Scan for the cell matching the given text and deliver its (X, Y) coordinate at center. 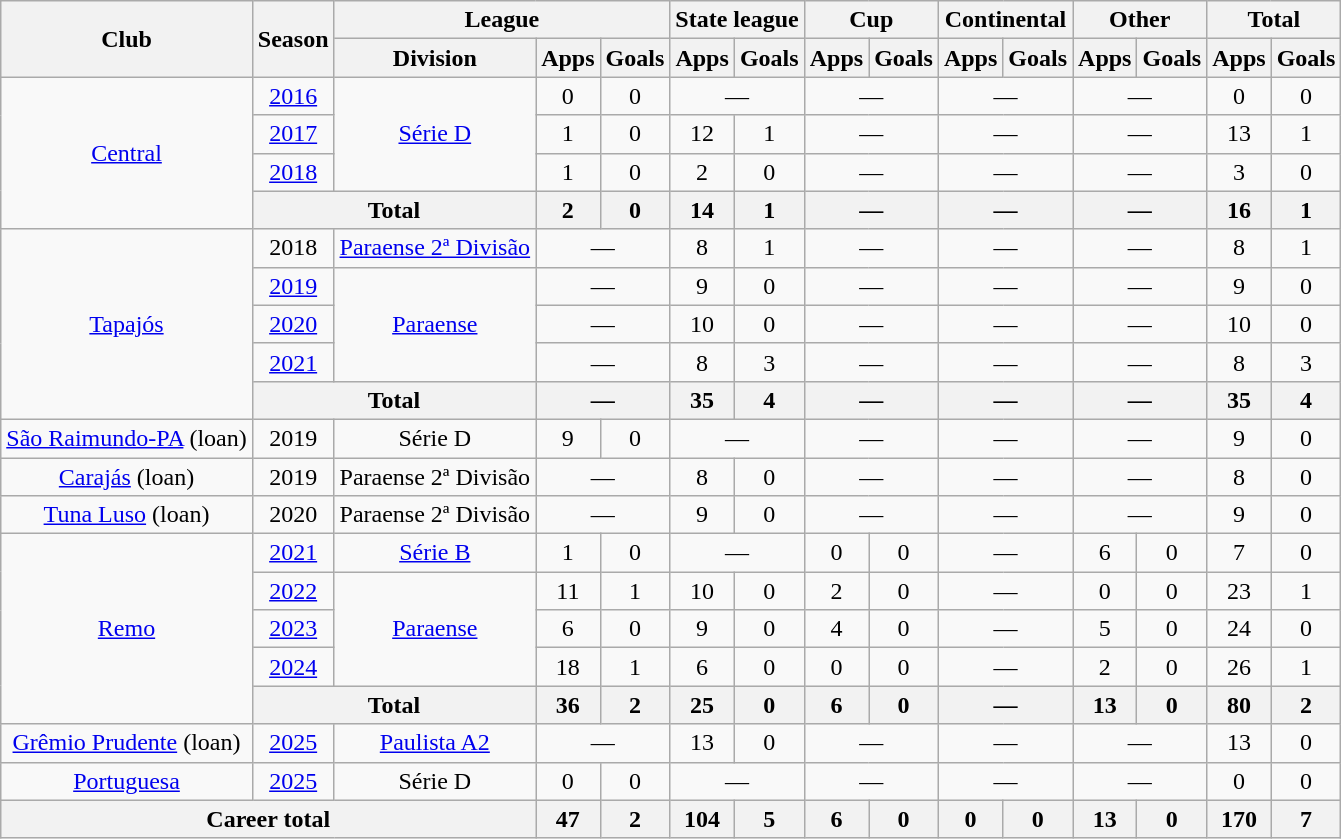
Portuguesa (127, 781)
Remo (127, 629)
36 (568, 705)
Central (127, 153)
11 (568, 591)
Tapajós (127, 324)
2016 (293, 96)
80 (1239, 705)
26 (1239, 667)
12 (702, 134)
Career total (268, 819)
Cup (871, 20)
Grêmio Prudente (loan) (127, 743)
104 (702, 819)
League (502, 20)
Série B (435, 553)
47 (568, 819)
São Raimundo-PA (loan) (127, 438)
23 (1239, 591)
Club (127, 39)
Tuna Luso (loan) (127, 515)
24 (1239, 629)
2023 (293, 629)
2024 (293, 667)
16 (1239, 210)
25 (702, 705)
170 (1239, 819)
State league (737, 20)
Carajás (loan) (127, 477)
18 (568, 667)
2022 (293, 591)
Other (1140, 20)
14 (702, 210)
Continental (1005, 20)
Paulista A2 (435, 743)
Season (293, 39)
2017 (293, 134)
Division (435, 58)
